Search for the cell housing the specified text and yield its [x, y] center coordinate. 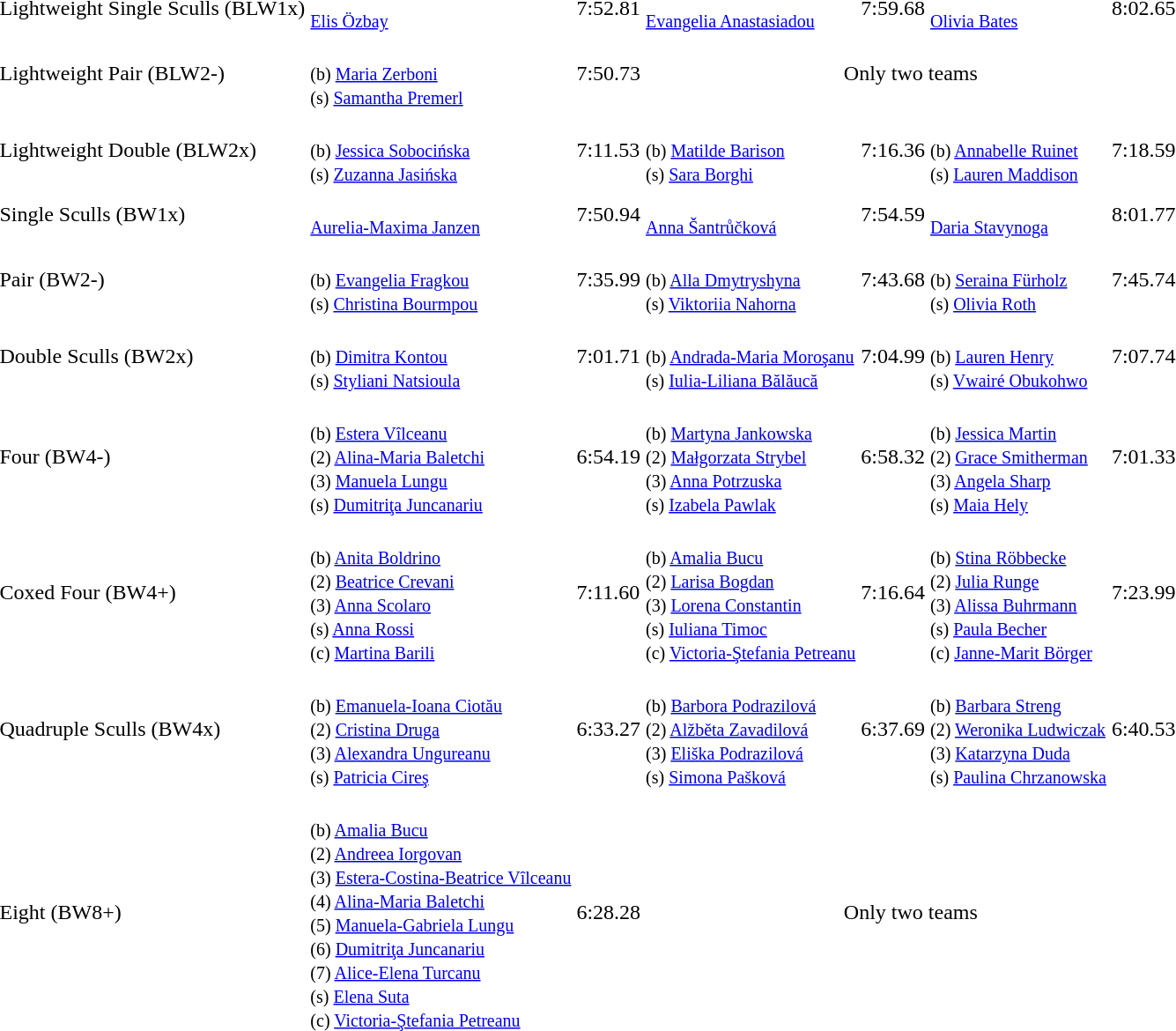
(b) Seraina Fürholz(s) Olivia Roth [1018, 279]
Anna Šantrůčková [751, 215]
(b) Dimitra Kontou(s) Styliani Natsioula [440, 356]
7:35.99 [609, 279]
6:33.27 [609, 729]
6:58.32 [893, 456]
(b) Estera Vîlceanu(2) Alina-Maria Baletchi(3) Manuela Lungu(s) Dumitriţa Juncanariu [440, 456]
7:54.59 [893, 215]
7:11.60 [609, 592]
Daria Stavynoga [1018, 215]
7:43.68 [893, 279]
(b) Martyna Jankowska(2) Małgorzata Strybel(3) Anna Potrzuska(s) Izabela Pawlak [751, 456]
7:11.53 [609, 150]
6:37.69 [893, 729]
7:16.36 [893, 150]
(b) Andrada-Maria Moroşanu(s) Iulia-Liliana Bălăucă [751, 356]
(b) Lauren Henry(s) Vwairé Obukohwo [1018, 356]
(b) Annabelle Ruinet(s) Lauren Maddison [1018, 150]
(b) Stina Röbbecke(2) Julia Runge(3) Alissa Buhrmann(s) Paula Becher(c) Janne-Marit Börger [1018, 592]
7:04.99 [893, 356]
7:16.64 [893, 592]
6:54.19 [609, 456]
Aurelia-Maxima Janzen [440, 215]
7:50.73 [609, 73]
(b) Amalia Bucu(2) Larisa Bogdan(3) Lorena Constantin(s) Iuliana Timoc(c) Victoria-Ştefania Petreanu [751, 592]
(b) Evangelia Fragkou(s) Christina Bourmpou [440, 279]
(b) Maria Zerboni(s) Samantha Premerl [440, 73]
(b) Emanuela-Ioana Ciotău(2) Cristina Druga(3) Alexandra Ungureanu(s) Patricia Cireş [440, 729]
(b) Matilde Barison(s) Sara Borghi [751, 150]
(b) Alla Dmytryshyna(s) Viktoriia Nahorna [751, 279]
(b) Jessica Sobocińska(s) Zuzanna Jasińska [440, 150]
7:50.94 [609, 215]
7:01.71 [609, 356]
(b) Jessica Martin(2) Grace Smitherman(3) Angela Sharp(s) Maia Hely [1018, 456]
(b) Anita Boldrino(2) Beatrice Crevani(3) Anna Scolaro(s) Anna Rossi(c) Martina Barili [440, 592]
(b) Barbora Podrazilová(2) Alžběta Zavadilová(3) Eliška Podrazilová(s) Simona Pašková [751, 729]
(b) Barbara Streng(2) Weronika Ludwiczak(3) Katarzyna Duda(s) Paulina Chrzanowska [1018, 729]
